Pinpoint the cell where the given text exists, returning its [x, y] midpoint coordinate. 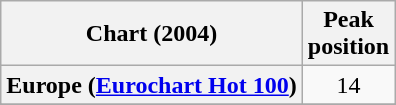
Peakposition [348, 34]
Europe (Eurochart Hot 100) [152, 85]
Chart (2004) [152, 34]
14 [348, 85]
